Identify which cell holds the provided text, then report its [x, y] central coordinate. 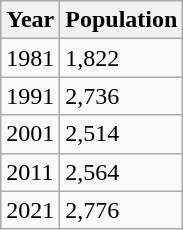
2,514 [122, 134]
1,822 [122, 58]
2011 [30, 172]
Population [122, 20]
1981 [30, 58]
1991 [30, 96]
2,776 [122, 210]
2001 [30, 134]
2,736 [122, 96]
Year [30, 20]
2,564 [122, 172]
2021 [30, 210]
